Output the [x, y] coordinate of the center of the cell containing the given text.  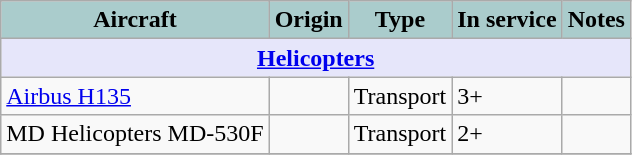
Origin [308, 20]
In service [507, 20]
Notes [596, 20]
Type [400, 20]
Helicopters [316, 58]
2+ [507, 134]
Aircraft [135, 20]
Airbus H135 [135, 96]
MD Helicopters MD-530F [135, 134]
3+ [507, 96]
